Provide the [x, y] coordinate of the cell's center where the given text is located.  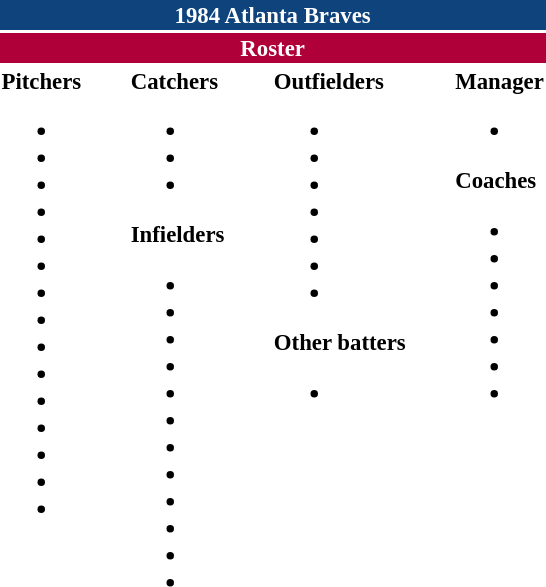
1984 Atlanta Braves [272, 15]
Roster [272, 48]
